Find where the given text appears and provide that cell's center as [X, Y] coordinate. 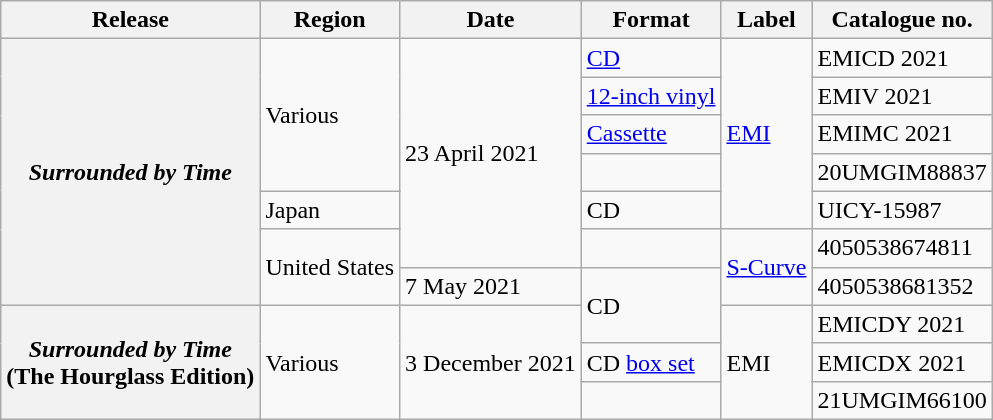
EMICDX 2021 [902, 362]
Cassette [651, 134]
UICY-15987 [902, 210]
EMICDY 2021 [902, 324]
Release [130, 20]
Format [651, 20]
EMICD 2021 [902, 58]
Label [766, 20]
7 May 2021 [491, 286]
EMIMC 2021 [902, 134]
Date [491, 20]
4050538674811 [902, 248]
3 December 2021 [491, 362]
Japan [330, 210]
12-inch vinyl [651, 96]
Surrounded by Time [130, 172]
Region [330, 20]
21UMGIM66100 [902, 400]
Catalogue no. [902, 20]
Surrounded by Time(The Hourglass Edition) [130, 362]
23 April 2021 [491, 153]
United States [330, 267]
20UMGIM88837 [902, 172]
S-Curve [766, 267]
EMIV 2021 [902, 96]
CD box set [651, 362]
4050538681352 [902, 286]
